Capture the cell that displays the provided text and extract its (x, y) central coordinate. 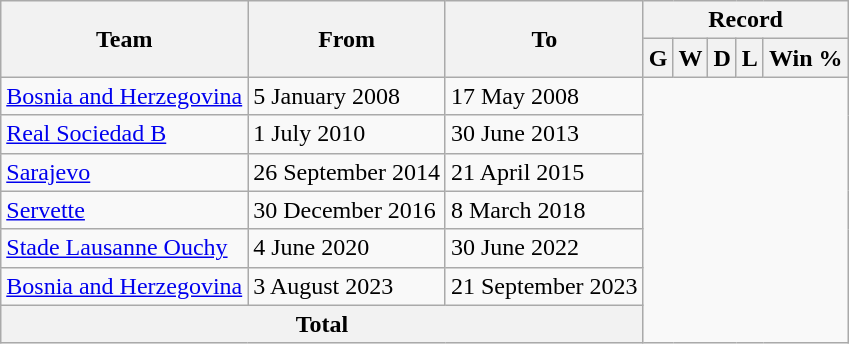
4 June 2020 (347, 248)
Servette (124, 210)
L (750, 58)
Stade Lausanne Ouchy (124, 248)
D (722, 58)
Win % (806, 58)
30 June 2022 (544, 248)
26 September 2014 (347, 172)
17 May 2008 (544, 96)
3 August 2023 (347, 286)
To (544, 39)
G (658, 58)
Real Sociedad B (124, 134)
30 December 2016 (347, 210)
8 March 2018 (544, 210)
Team (124, 39)
30 June 2013 (544, 134)
Total (322, 324)
Sarajevo (124, 172)
1 July 2010 (347, 134)
5 January 2008 (347, 96)
W (690, 58)
Record (746, 20)
21 September 2023 (544, 286)
21 April 2015 (544, 172)
From (347, 39)
